Return [X, Y] of the center of cell containing provided text 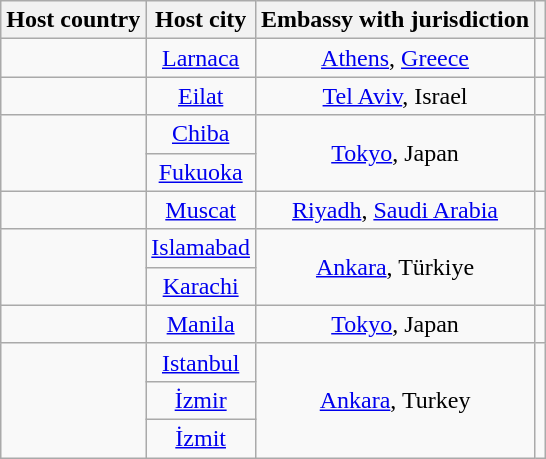
Islamabad [201, 248]
Embassy with jurisdiction [394, 20]
Karachi [201, 286]
Manila [201, 324]
Larnaca [201, 58]
İzmir [201, 400]
Eilat [201, 96]
İzmit [201, 438]
Fukuoka [201, 172]
Athens, Greece [394, 58]
Chiba [201, 134]
Host city [201, 20]
Riyadh, Saudi Arabia [394, 210]
Muscat [201, 210]
Ankara, Turkey [394, 400]
Host country [74, 20]
Istanbul [201, 362]
Tel Aviv, Israel [394, 96]
Ankara, Türkiye [394, 267]
